Return the (x, y) coordinate for the center point of the cell that contains the specified text.  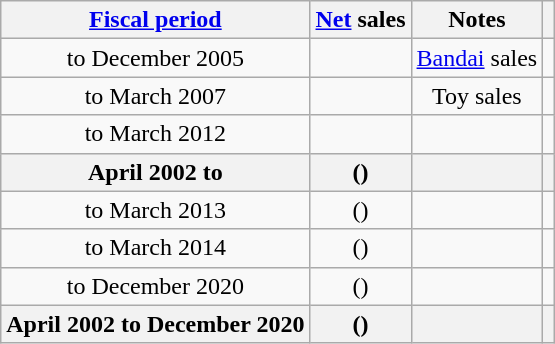
Fiscal period (156, 20)
Net sales (360, 20)
April 2002 to December 2020 (156, 324)
to March 2007 (156, 96)
Notes (477, 20)
to March 2014 (156, 248)
to December 2020 (156, 286)
to March 2013 (156, 210)
to December 2005 (156, 58)
Toy sales (477, 96)
April 2002 to (156, 172)
Bandai sales (477, 58)
to March 2012 (156, 134)
